Find where the given text appears and provide that cell's center as [x, y] coordinate. 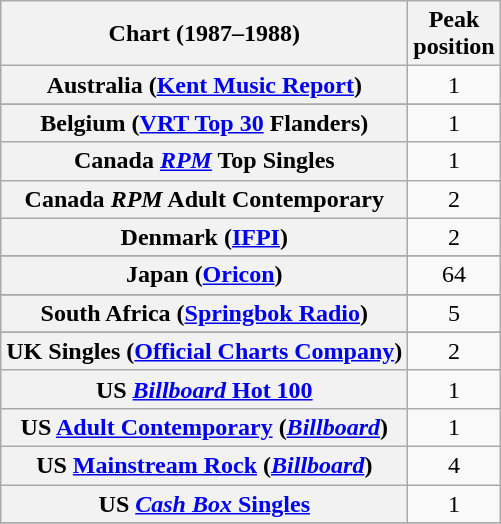
US Mainstream Rock (Billboard) [204, 465]
US Billboard Hot 100 [204, 389]
Denmark (IFPI) [204, 237]
US Adult Contemporary (Billboard) [204, 427]
4 [454, 465]
Peakposition [454, 34]
US Cash Box Singles [204, 503]
Chart (1987–1988) [204, 34]
Canada RPM Top Singles [204, 161]
UK Singles (Official Charts Company) [204, 351]
Australia (Kent Music Report) [204, 85]
64 [454, 275]
5 [454, 313]
Japan (Oricon) [204, 275]
South Africa (Springbok Radio) [204, 313]
Canada RPM Adult Contemporary [204, 199]
Belgium (VRT Top 30 Flanders) [204, 123]
